Output the (x, y) coordinate of the center of the cell containing the given text.  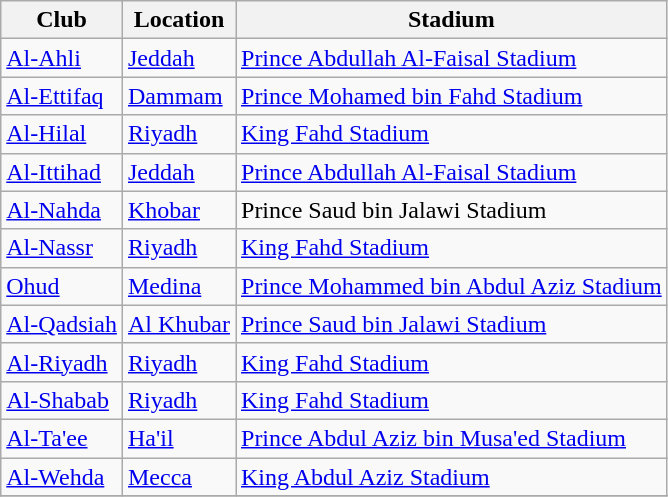
Dammam (178, 96)
Al-Riyadh (62, 362)
Medina (178, 286)
Ha'il (178, 438)
Al-Ahli (62, 58)
Prince Mohammed bin Abdul Aziz Stadium (452, 286)
Ohud (62, 286)
Al-Shabab (62, 400)
King Abdul Aziz Stadium (452, 477)
Club (62, 20)
Al-Nahda (62, 210)
Al-Ta'ee (62, 438)
Location (178, 20)
Khobar (178, 210)
Al-Ittihad (62, 172)
Prince Mohamed bin Fahd Stadium (452, 96)
Al-Wehda (62, 477)
Al-Qadsiah (62, 324)
Al-Ettifaq (62, 96)
Al-Nassr (62, 248)
Mecca (178, 477)
Prince Abdul Aziz bin Musa'ed Stadium (452, 438)
Stadium (452, 20)
Al Khubar (178, 324)
Al-Hilal (62, 134)
